Pinpoint the cell where the given text exists, returning its (X, Y) midpoint coordinate. 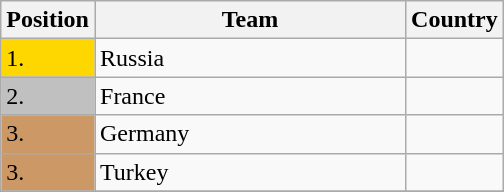
Russia (250, 58)
Team (250, 20)
Country (455, 20)
Turkey (250, 172)
Position (48, 20)
France (250, 96)
1. (48, 58)
Germany (250, 134)
2. (48, 96)
